Detect which cell encompasses the target text, then output its [X, Y] center coordinate. 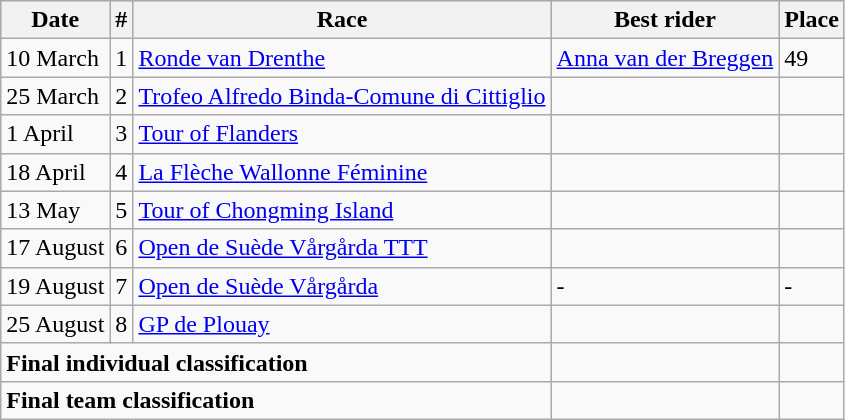
3 [122, 134]
Ronde van Drenthe [342, 58]
Trofeo Alfredo Binda-Comune di Cittiglio [342, 96]
10 March [56, 58]
Date [56, 20]
1 April [56, 134]
6 [122, 248]
49 [812, 58]
GP de Plouay [342, 324]
Tour of Chongming Island [342, 210]
19 August [56, 286]
Race [342, 20]
25 March [56, 96]
# [122, 20]
7 [122, 286]
17 August [56, 248]
18 April [56, 172]
4 [122, 172]
1 [122, 58]
Final team classification [276, 400]
2 [122, 96]
Final individual classification [276, 362]
25 August [56, 324]
Open de Suède Vårgårda TTT [342, 248]
Place [812, 20]
Tour of Flanders [342, 134]
13 May [56, 210]
5 [122, 210]
La Flèche Wallonne Féminine [342, 172]
Anna van der Breggen [665, 58]
Best rider [665, 20]
8 [122, 324]
Open de Suède Vårgårda [342, 286]
